Provide the [X, Y] coordinate of the cell's center where the given text is located.  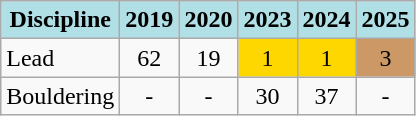
2025 [386, 20]
30 [268, 96]
2019 [150, 20]
Lead [60, 58]
Bouldering [60, 96]
2024 [326, 20]
62 [150, 58]
2023 [268, 20]
2020 [208, 20]
3 [386, 58]
37 [326, 96]
19 [208, 58]
Discipline [60, 20]
